Identify which cell holds the provided text, then report its (X, Y) central coordinate. 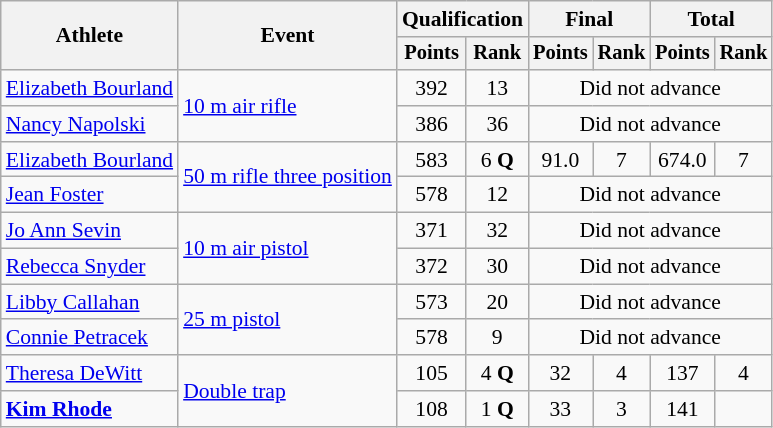
9 (497, 338)
10 m air pistol (288, 248)
573 (432, 302)
108 (432, 409)
6 Q (497, 160)
12 (497, 195)
Total (711, 19)
Qualification (462, 19)
13 (497, 88)
3 (622, 409)
371 (432, 231)
91.0 (560, 160)
Jean Foster (90, 195)
Connie Petracek (90, 338)
137 (682, 373)
Final (589, 19)
Libby Callahan (90, 302)
141 (682, 409)
30 (497, 267)
1 Q (497, 409)
50 m rifle three position (288, 178)
105 (432, 373)
Double trap (288, 390)
Nancy Napolski (90, 124)
Athlete (90, 36)
392 (432, 88)
386 (432, 124)
Rebecca Snyder (90, 267)
25 m pistol (288, 320)
583 (432, 160)
20 (497, 302)
33 (560, 409)
10 m air rifle (288, 106)
372 (432, 267)
Jo Ann Sevin (90, 231)
36 (497, 124)
Theresa DeWitt (90, 373)
674.0 (682, 160)
Event (288, 36)
Kim Rhode (90, 409)
4 Q (497, 373)
